Return the (X, Y) coordinate for the center point of the cell that contains the specified text.  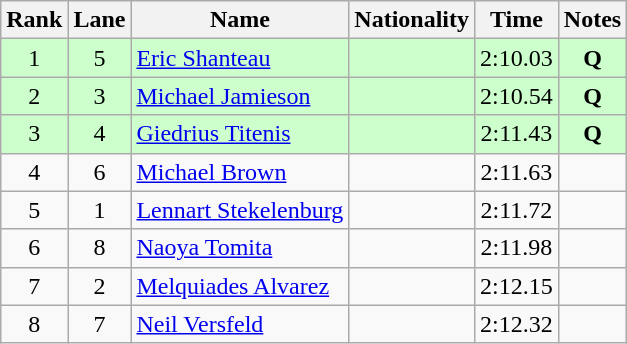
2:12.32 (517, 324)
2:12.15 (517, 286)
Naoya Tomita (240, 248)
Rank (34, 20)
Lane (100, 20)
Michael Jamieson (240, 96)
Notes (592, 20)
Giedrius Titenis (240, 134)
2:11.43 (517, 134)
2:10.03 (517, 58)
Melquiades Alvarez (240, 286)
Name (240, 20)
Nationality (412, 20)
2:10.54 (517, 96)
Time (517, 20)
Neil Versfeld (240, 324)
2:11.98 (517, 248)
Michael Brown (240, 172)
2:11.72 (517, 210)
Lennart Stekelenburg (240, 210)
2:11.63 (517, 172)
Eric Shanteau (240, 58)
